Output the (X, Y) coordinate of the center of the cell containing the given text.  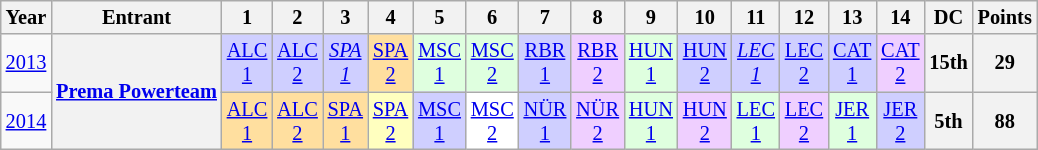
2 (297, 17)
4 (390, 17)
10 (705, 17)
JER2 (900, 121)
2013 (26, 63)
13 (852, 17)
11 (756, 17)
1 (247, 17)
CAT2 (900, 63)
NÜR1 (546, 121)
3 (346, 17)
Entrant (136, 17)
NÜR2 (598, 121)
DC (948, 17)
Prema Powerteam (136, 92)
12 (804, 17)
15th (948, 63)
2014 (26, 121)
5 (440, 17)
88 (1005, 121)
RBR1 (546, 63)
9 (651, 17)
7 (546, 17)
6 (492, 17)
JER1 (852, 121)
RBR2 (598, 63)
8 (598, 17)
5th (948, 121)
29 (1005, 63)
Year (26, 17)
Points (1005, 17)
CAT1 (852, 63)
14 (900, 17)
